Return (X, Y) of the center of cell containing provided text 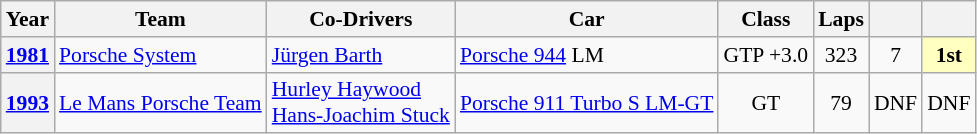
7 (896, 55)
79 (841, 102)
1981 (28, 55)
Laps (841, 19)
Year (28, 19)
1993 (28, 102)
GT (766, 102)
Class (766, 19)
Car (587, 19)
Porsche 944 LM (587, 55)
Porsche 911 Turbo S LM-GT (587, 102)
Team (160, 19)
Le Mans Porsche Team (160, 102)
Hurley Haywood Hans-Joachim Stuck (361, 102)
GTP +3.0 (766, 55)
1st (948, 55)
Jürgen Barth (361, 55)
323 (841, 55)
Porsche System (160, 55)
Co-Drivers (361, 19)
